Return [X, Y] of the center of cell containing provided text 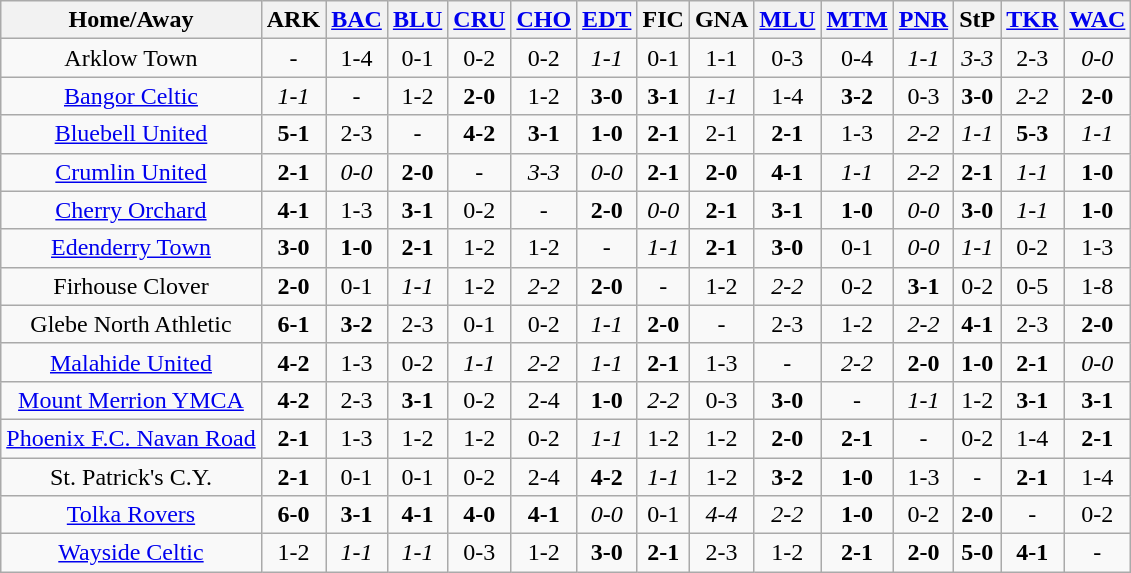
BAC [357, 20]
Wayside Celtic [131, 553]
1-8 [1098, 286]
0-5 [1032, 286]
Phoenix F.C. Navan Road [131, 438]
CRU [480, 20]
WAC [1098, 20]
FIC [663, 20]
Glebe North Athletic [131, 324]
St. Patrick's C.Y. [131, 477]
5-0 [978, 553]
5-3 [1032, 134]
6-1 [293, 324]
6-0 [293, 515]
StP [978, 20]
CHO [544, 20]
TKR [1032, 20]
Edenderry Town [131, 248]
EDT [607, 20]
Bluebell United [131, 134]
Bangor Celtic [131, 96]
Cherry Orchard [131, 210]
Tolka Rovers [131, 515]
0-4 [857, 58]
MLU [788, 20]
Firhouse Clover [131, 286]
Home/Away [131, 20]
5-1 [293, 134]
GNA [721, 20]
4-4 [721, 515]
Arklow Town [131, 58]
ARK [293, 20]
Malahide United [131, 362]
Crumlin United [131, 172]
BLU [417, 20]
PNR [923, 20]
MTM [857, 20]
Mount Merrion YMCA [131, 400]
4-0 [480, 515]
